From the cell containing the given text, extract its center point as (x, y) coordinate. 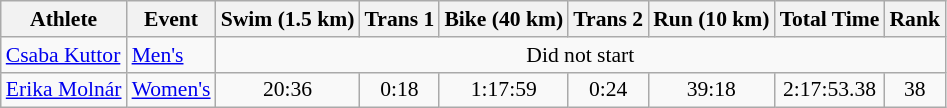
0:18 (399, 90)
Event (172, 19)
Trans 2 (608, 19)
Bike (40 km) (504, 19)
2:17:53.38 (830, 90)
Did not start (580, 55)
Trans 1 (399, 19)
Women's (172, 90)
Csaba Kuttor (64, 55)
Rank (914, 19)
Erika Molnár (64, 90)
1:17:59 (504, 90)
Athlete (64, 19)
Men's (172, 55)
Total Time (830, 19)
39:18 (711, 90)
Run (10 km) (711, 19)
Swim (1.5 km) (288, 19)
20:36 (288, 90)
38 (914, 90)
0:24 (608, 90)
